Scan for the cell matching the given text and deliver its (X, Y) coordinate at center. 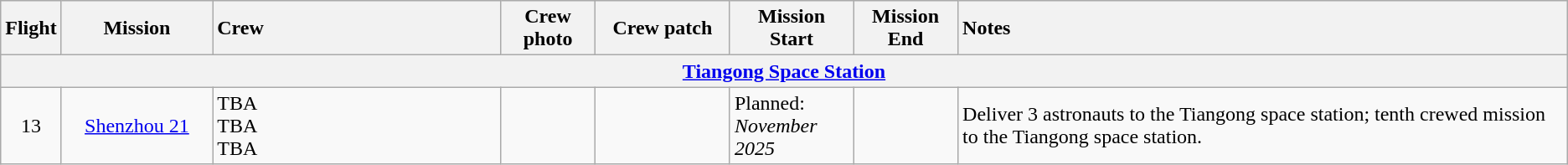
Shenzhou 21 (137, 126)
Mission End (906, 28)
Mission Start (791, 28)
Mission (137, 28)
Crew patch (662, 28)
Planned:November 2025 (791, 126)
Crew photo (548, 28)
Crew (357, 28)
13 (31, 126)
Flight (31, 28)
Tiangong Space Station (784, 71)
Notes (1263, 28)
Deliver 3 astronauts to the Tiangong space station; tenth crewed mission to the Tiangong space station. (1263, 126)
TBA TBA TBA (357, 126)
